Pinpoint the cell where the given text exists, returning its [X, Y] midpoint coordinate. 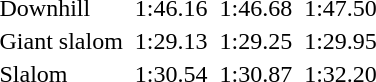
1:29.25 [256, 41]
1:29.13 [171, 41]
